Determine the (X, Y) coordinate at the center of the cell enclosing the given text.  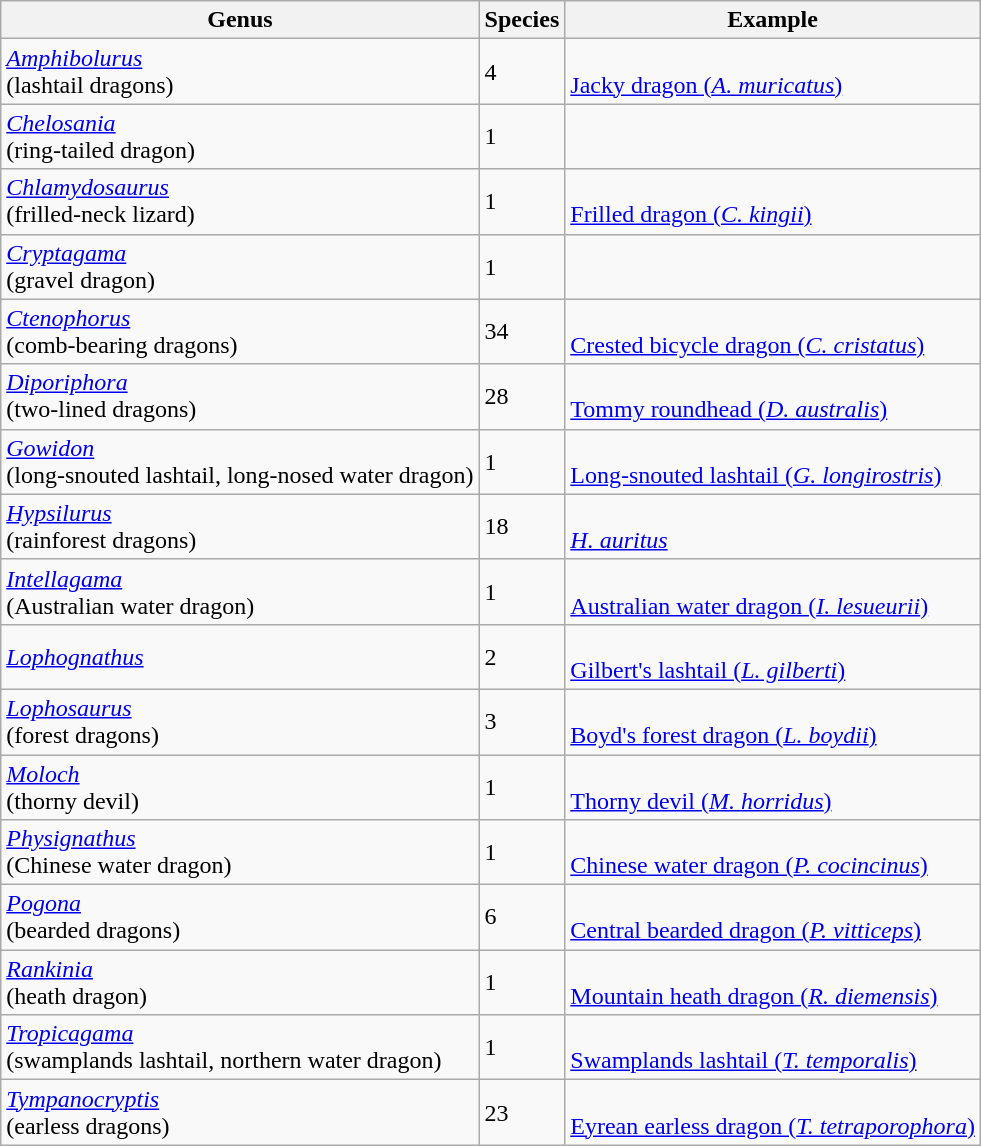
Gilbert's lashtail (L. gilberti) (773, 656)
Crested bicycle dragon (C. cristatus) (773, 332)
4 (522, 72)
18 (522, 526)
28 (522, 396)
Rankinia(heath dragon) (240, 982)
6 (522, 918)
Lophosaurus(forest dragons) (240, 722)
Lophognathus (240, 656)
Tympanocryptis(earless dragons) (240, 1112)
34 (522, 332)
Jacky dragon (A. muricatus) (773, 72)
3 (522, 722)
Long-snouted lashtail (G. longirostris) (773, 462)
Diporiphora(two-lined dragons) (240, 396)
Cryptagama(gravel dragon) (240, 266)
23 (522, 1112)
Amphibolurus(lashtail dragons) (240, 72)
Mountain heath dragon (R. diemensis) (773, 982)
Physignathus(Chinese water dragon) (240, 852)
Ctenophorus(comb-bearing dragons) (240, 332)
Gowidon(long-snouted lashtail, long-nosed water dragon) (240, 462)
Thorny devil (M. horridus) (773, 786)
Chelosania(ring-tailed dragon) (240, 136)
Swamplands lashtail (T. temporalis) (773, 1048)
Intellagama(Australian water dragon) (240, 592)
Hypsilurus(rainforest dragons) (240, 526)
Central bearded dragon (P. vitticeps) (773, 918)
H. auritus (773, 526)
Boyd's forest dragon (L. boydii) (773, 722)
Pogona(bearded dragons) (240, 918)
Species (522, 20)
Eyrean earless dragon (T. tetraporophora) (773, 1112)
Moloch(thorny devil) (240, 786)
Frilled dragon (C. kingii) (773, 202)
Genus (240, 20)
Tropicagama(swamplands lashtail, northern water dragon) (240, 1048)
Chlamydosaurus(frilled-neck lizard) (240, 202)
Example (773, 20)
Chinese water dragon (P. cocincinus) (773, 852)
Australian water dragon (I. lesueurii) (773, 592)
2 (522, 656)
Tommy roundhead (D. australis) (773, 396)
